Capture the cell that displays the provided text and extract its (x, y) central coordinate. 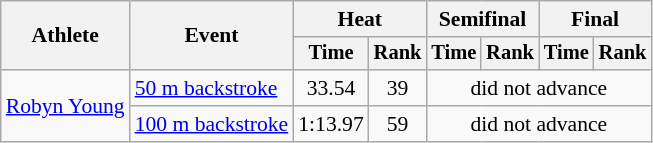
Semifinal (482, 19)
Robyn Young (66, 106)
Final (595, 19)
1:13.97 (330, 124)
Event (212, 36)
59 (398, 124)
50 m backstroke (212, 88)
33.54 (330, 88)
Heat (360, 19)
39 (398, 88)
Athlete (66, 36)
100 m backstroke (212, 124)
